Search for the cell housing the specified text and yield its [X, Y] center coordinate. 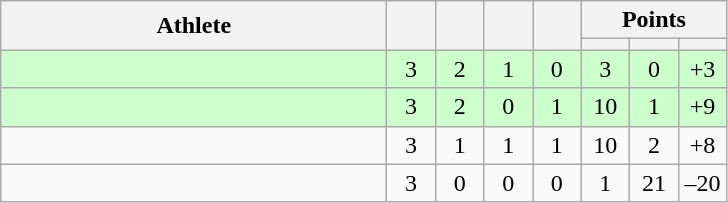
+8 [702, 145]
21 [654, 183]
Athlete [194, 26]
+3 [702, 69]
Points [654, 20]
–20 [702, 183]
+9 [702, 107]
